Provide the [x, y] coordinate of the cell's center where the given text is located.  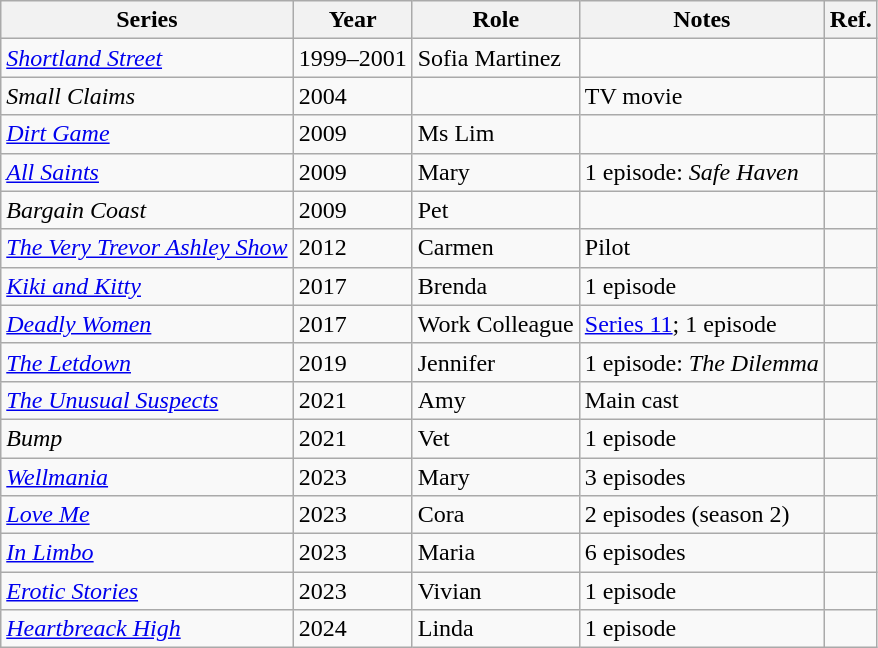
3 episodes [702, 477]
Jennifer [496, 362]
Heartbreack High [147, 629]
Ms Lim [496, 134]
Kiki and Kitty [147, 286]
Vet [496, 438]
Bargain Coast [147, 210]
Shortland Street [147, 58]
Maria [496, 553]
Linda [496, 629]
Role [496, 20]
Wellmania [147, 477]
The Very Trevor Ashley Show [147, 248]
2019 [352, 362]
Series 11; 1 episode [702, 324]
Brenda [496, 286]
Dirt Game [147, 134]
TV movie [702, 96]
6 episodes [702, 553]
Main cast [702, 400]
Small Claims [147, 96]
Amy [496, 400]
Ref. [850, 20]
2 episodes (season 2) [702, 515]
Vivian [496, 591]
Erotic Stories [147, 591]
Love Me [147, 515]
Carmen [496, 248]
1999–2001 [352, 58]
1 episode: The Dilemma [702, 362]
2004 [352, 96]
Work Colleague [496, 324]
1 episode: Safe Haven [702, 172]
2024 [352, 629]
All Saints [147, 172]
Notes [702, 20]
The Unusual Suspects [147, 400]
Deadly Women [147, 324]
Pilot [702, 248]
Series [147, 20]
The Letdown [147, 362]
Cora [496, 515]
Year [352, 20]
Sofia Martinez [496, 58]
2012 [352, 248]
Bump [147, 438]
Pet [496, 210]
In Limbo [147, 553]
